Return [X, Y] of the center of cell containing provided text 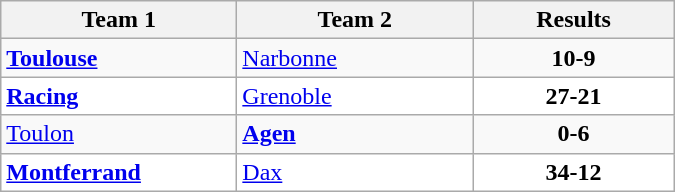
0-6 [574, 134]
Team 1 [119, 20]
27-21 [574, 96]
Results [574, 20]
Racing [119, 96]
10-9 [574, 58]
Dax [355, 172]
Toulouse [119, 58]
Montferrand [119, 172]
Toulon [119, 134]
Narbonne [355, 58]
Team 2 [355, 20]
34-12 [574, 172]
Agen [355, 134]
Grenoble [355, 96]
